Return (x, y) of the center of cell containing provided text 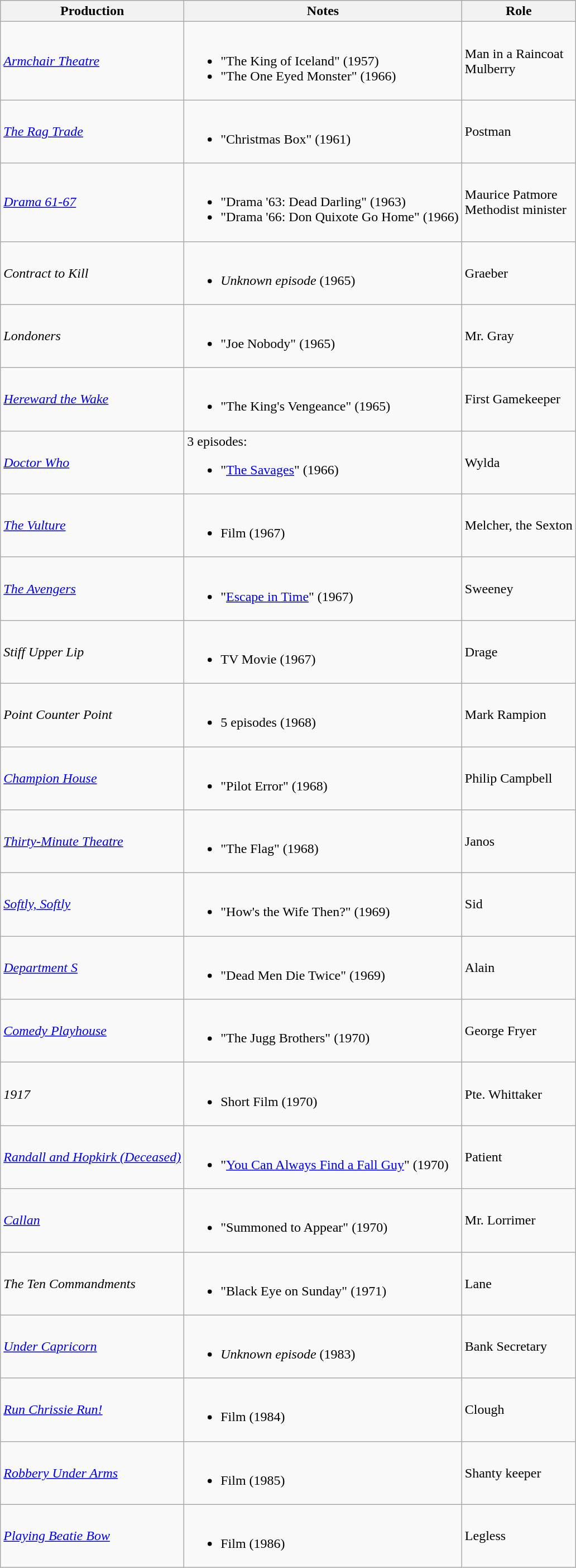
Mr. Lorrimer (519, 1220)
Hereward the Wake (93, 399)
Patient (519, 1157)
Department S (93, 968)
"The King's Vengeance" (1965) (323, 399)
Drage (519, 651)
Contract to Kill (93, 273)
Mark Rampion (519, 715)
The Ten Commandments (93, 1284)
"Joe Nobody" (1965) (323, 336)
Mr. Gray (519, 336)
Clough (519, 1410)
"Escape in Time" (1967) (323, 589)
Maurice PatmoreMethodist minister (519, 202)
Legless (519, 1536)
Robbery Under Arms (93, 1472)
Comedy Playhouse (93, 1031)
Doctor Who (93, 463)
Postman (519, 132)
The Rag Trade (93, 132)
Film (1985) (323, 1472)
Production (93, 11)
"Drama '63: Dead Darling" (1963)"Drama '66: Don Quixote Go Home" (1966) (323, 202)
Drama 61-67 (93, 202)
5 episodes (1968) (323, 715)
Point Counter Point (93, 715)
TV Movie (1967) (323, 651)
Philip Campbell (519, 778)
George Fryer (519, 1031)
3 episodes:"The Savages" (1966) (323, 463)
Man in a RaincoatMulberry (519, 61)
Lane (519, 1284)
The Avengers (93, 589)
"You Can Always Find a Fall Guy" (1970) (323, 1157)
Bank Secretary (519, 1346)
Film (1967) (323, 525)
Film (1984) (323, 1410)
Callan (93, 1220)
Melcher, the Sexton (519, 525)
Sid (519, 905)
Stiff Upper Lip (93, 651)
Short Film (1970) (323, 1094)
"The Flag" (1968) (323, 841)
Role (519, 11)
Pte. Whittaker (519, 1094)
The Vulture (93, 525)
"Dead Men Die Twice" (1969) (323, 968)
"Summoned to Appear" (1970) (323, 1220)
Londoners (93, 336)
Graeber (519, 273)
"How's the Wife Then?" (1969) (323, 905)
Playing Beatie Bow (93, 1536)
Unknown episode (1965) (323, 273)
"The Jugg Brothers" (1970) (323, 1031)
Notes (323, 11)
1917 (93, 1094)
Janos (519, 841)
"Black Eye on Sunday" (1971) (323, 1284)
Film (1986) (323, 1536)
"Pilot Error" (1968) (323, 778)
First Gamekeeper (519, 399)
Softly, Softly (93, 905)
Under Capricorn (93, 1346)
Shanty keeper (519, 1472)
"Christmas Box" (1961) (323, 132)
Alain (519, 968)
Wylda (519, 463)
Randall and Hopkirk (Deceased) (93, 1157)
Thirty-Minute Theatre (93, 841)
Armchair Theatre (93, 61)
Sweeney (519, 589)
"The King of Iceland" (1957)"The One Eyed Monster" (1966) (323, 61)
Run Chrissie Run! (93, 1410)
Unknown episode (1983) (323, 1346)
Champion House (93, 778)
